Provide the [x, y] coordinate of the cell's center where the given text is located.  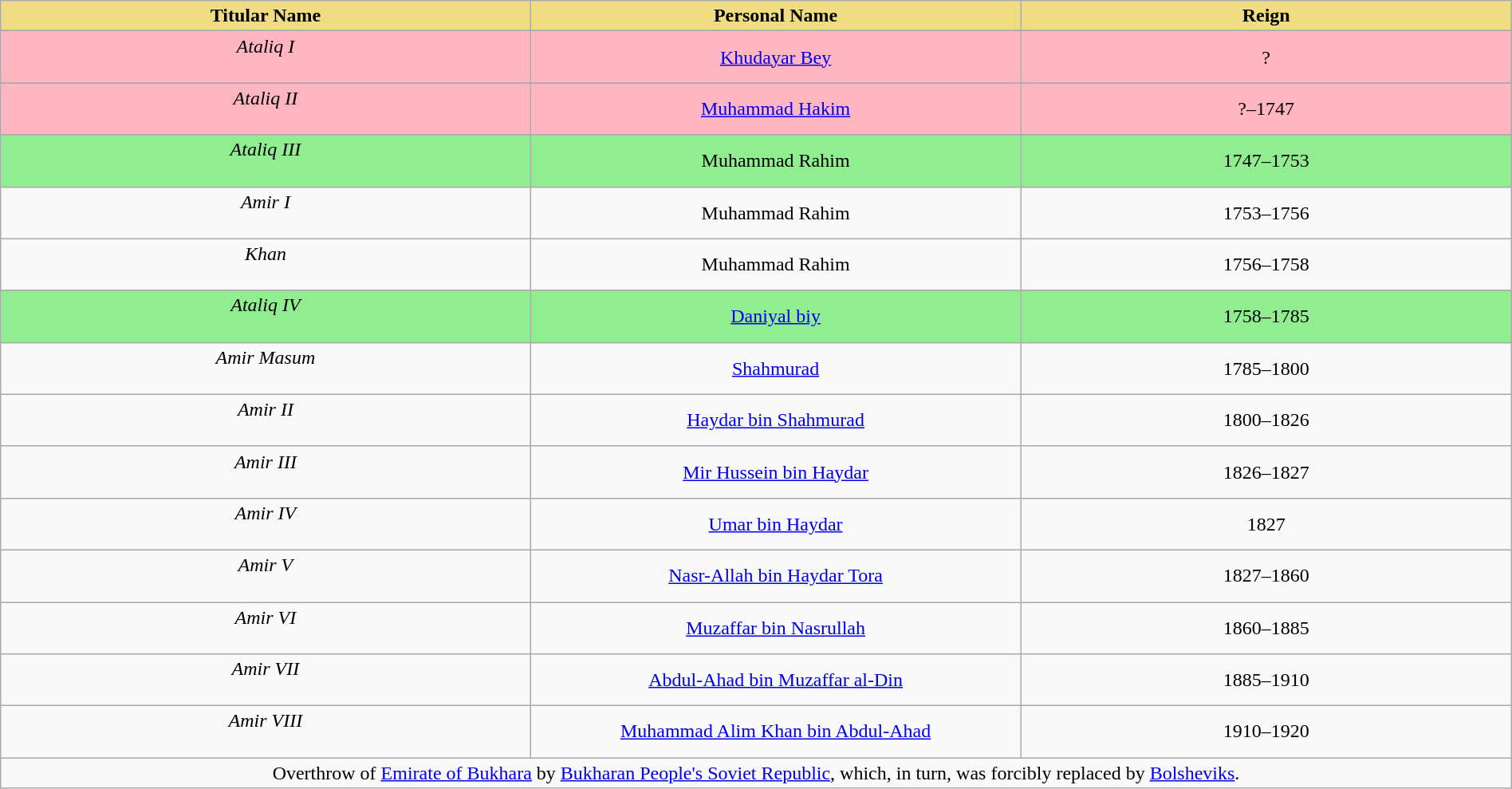
Haydar bin Shahmurad [775, 420]
Amir VIII [266, 732]
Amir VII [266, 680]
Ataliq I [266, 57]
1827–1860 [1266, 576]
Shahmurad [775, 369]
?–1747 [1266, 108]
1756–1758 [1266, 265]
1860–1885 [1266, 627]
Amir III [266, 472]
Amir Masum [266, 369]
Muhammad Hakim [775, 108]
Personal Name [775, 16]
Khudayar Bey [775, 57]
Overthrow of Emirate of Bukhara by Bukharan People's Soviet Republic, which, in turn, was forcibly replaced by Bolsheviks. [756, 773]
Amir IV [266, 523]
1753–1756 [1266, 212]
Muzaffar bin Nasrullah [775, 627]
Nasr-Allah bin Haydar Tora [775, 576]
Titular Name [266, 16]
Amir VI [266, 627]
1885–1910 [1266, 680]
Muhammad Alim Khan bin Abdul-Ahad [775, 732]
Amir I [266, 212]
1800–1826 [1266, 420]
Amir V [266, 576]
Abdul-Ahad bin Muzaffar al-Din [775, 680]
1827 [1266, 523]
1826–1827 [1266, 472]
Ataliq IV [266, 316]
Khan [266, 265]
Amir II [266, 420]
Reign [1266, 16]
Umar bin Haydar [775, 523]
Mir Hussein bin Haydar [775, 472]
1785–1800 [1266, 369]
Ataliq III [266, 161]
1910–1920 [1266, 732]
Daniyal biy [775, 316]
1747–1753 [1266, 161]
? [1266, 57]
Ataliq II [266, 108]
1758–1785 [1266, 316]
